Pinpoint the cell where the given text exists, returning its (x, y) midpoint coordinate. 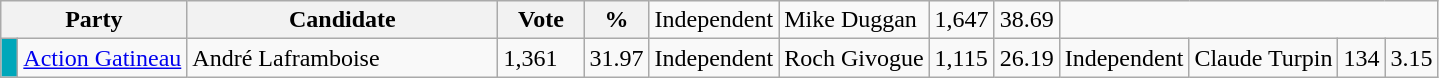
André Laframboise (342, 58)
Mike Duggan (854, 20)
Candidate (342, 20)
% (616, 20)
1,361 (541, 58)
1,115 (962, 58)
Vote (541, 20)
1,647 (962, 20)
Party (94, 20)
38.69 (1026, 20)
Claude Turpin (1264, 58)
3.15 (1412, 58)
26.19 (1026, 58)
Action Gatineau (102, 58)
Roch Givogue (854, 58)
134 (1362, 58)
31.97 (616, 58)
